From the cell containing the given text, extract its center point as (x, y) coordinate. 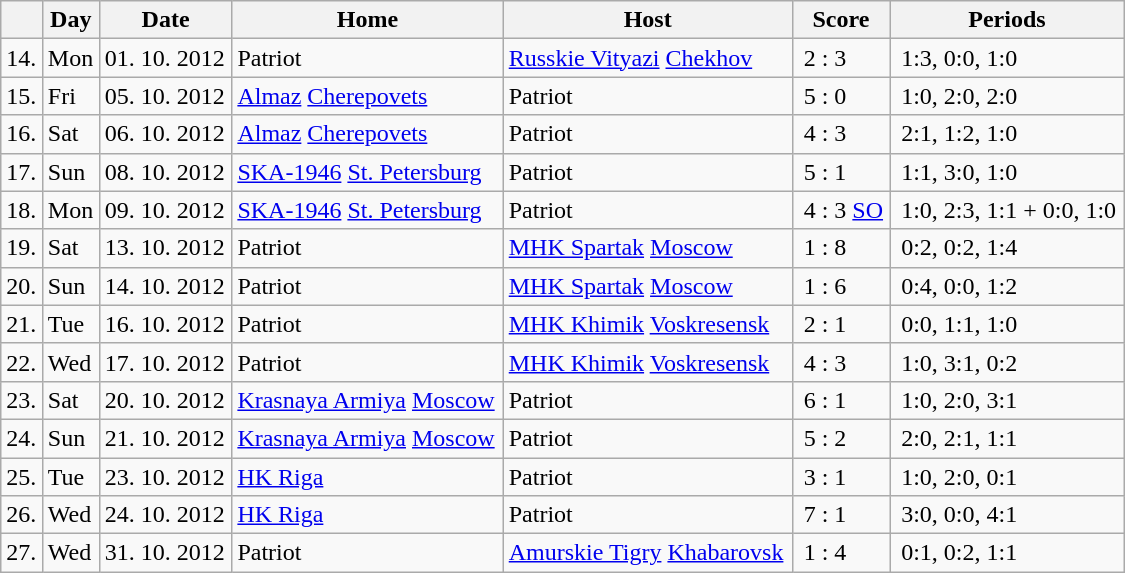
1:1, 3:0, 1:0 (1008, 172)
Home (368, 20)
1:0, 2:3, 1:1 + 0:0, 1:0 (1008, 210)
6 : 1 (841, 400)
5 : 1 (841, 172)
2:0, 2:1, 1:1 (1008, 438)
06. 10. 2012 (166, 134)
7 : 1 (841, 515)
13. 10. 2012 (166, 248)
20. 10. 2012 (166, 400)
2:1, 1:2, 1:0 (1008, 134)
2 : 1 (841, 324)
Periods (1008, 20)
3 : 1 (841, 477)
01. 10. 2012 (166, 58)
23. 10. 2012 (166, 477)
26. (22, 515)
21. (22, 324)
16. 10. 2012 (166, 324)
1:0, 3:1, 0:2 (1008, 362)
5 : 2 (841, 438)
17. (22, 172)
2 : 3 (841, 58)
17. 10. 2012 (166, 362)
15. (22, 96)
16. (22, 134)
14. (22, 58)
27. (22, 553)
23. (22, 400)
08. 10. 2012 (166, 172)
25. (22, 477)
5 : 0 (841, 96)
18. (22, 210)
1 : 4 (841, 553)
09. 10. 2012 (166, 210)
0:1, 0:2, 1:1 (1008, 553)
19. (22, 248)
22. (22, 362)
0:0, 1:1, 1:0 (1008, 324)
31. 10. 2012 (166, 553)
Score (841, 20)
14. 10. 2012 (166, 286)
24. (22, 438)
Host (648, 20)
1:0, 2:0, 3:1 (1008, 400)
Amurskie Tigry Khabarovsk (648, 553)
1 : 8 (841, 248)
20. (22, 286)
24. 10. 2012 (166, 515)
0:2, 0:2, 1:4 (1008, 248)
3:0, 0:0, 4:1 (1008, 515)
Date (166, 20)
1:0, 2:0, 2:0 (1008, 96)
05. 10. 2012 (166, 96)
Russkie Vityazi Chekhov (648, 58)
0:4, 0:0, 1:2 (1008, 286)
4 : 3 SO (841, 210)
Day (70, 20)
1:3, 0:0, 1:0 (1008, 58)
1:0, 2:0, 0:1 (1008, 477)
21. 10. 2012 (166, 438)
1 : 6 (841, 286)
Fri (70, 96)
